Identify which cell holds the provided text, then report its (X, Y) central coordinate. 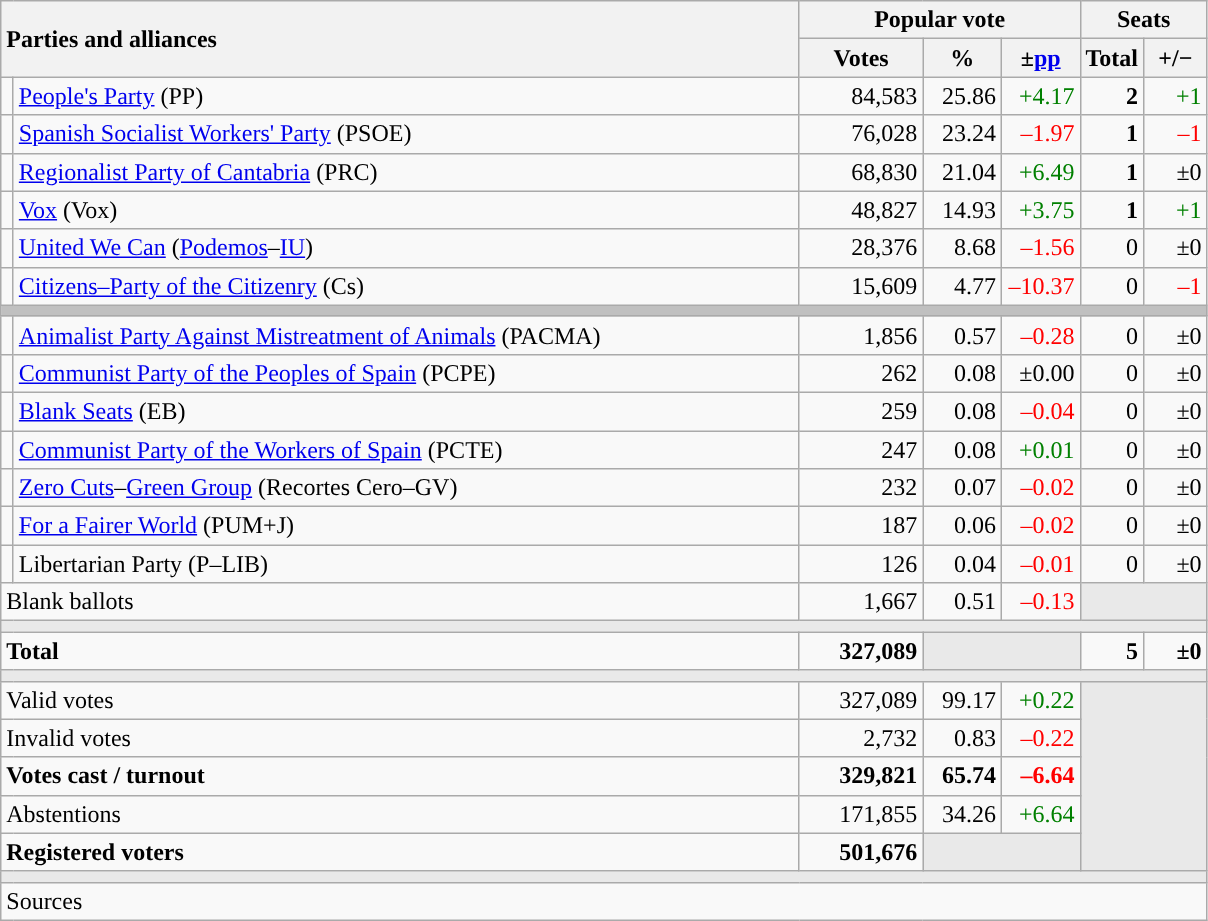
Sources (604, 901)
–1.97 (1040, 134)
247 (861, 449)
–0.13 (1040, 602)
–6.64 (1040, 776)
0.51 (962, 602)
23.24 (962, 134)
United We Can (Podemos–IU) (406, 248)
+4.17 (1040, 96)
1,856 (861, 335)
262 (861, 373)
329,821 (861, 776)
±0.00 (1040, 373)
187 (861, 526)
84,583 (861, 96)
65.74 (962, 776)
0.57 (962, 335)
+0.22 (1040, 700)
+6.49 (1040, 172)
% (962, 58)
501,676 (861, 852)
259 (861, 411)
21.04 (962, 172)
–0.28 (1040, 335)
–10.37 (1040, 286)
171,855 (861, 814)
+6.64 (1040, 814)
14.93 (962, 210)
99.17 (962, 700)
±pp (1040, 58)
+/− (1176, 58)
–0.04 (1040, 411)
Zero Cuts–Green Group (Recortes Cero–GV) (406, 488)
Registered voters (400, 852)
0.83 (962, 738)
Vox (Vox) (406, 210)
Abstentions (400, 814)
2,732 (861, 738)
8.68 (962, 248)
Parties and alliances (400, 39)
Citizens–Party of the Citizenry (Cs) (406, 286)
Spanish Socialist Workers' Party (PSOE) (406, 134)
Seats (1144, 20)
0.04 (962, 564)
Popular vote (940, 20)
–0.01 (1040, 564)
+0.01 (1040, 449)
+3.75 (1040, 210)
126 (861, 564)
Libertarian Party (P–LIB) (406, 564)
25.86 (962, 96)
68,830 (861, 172)
232 (861, 488)
Regionalist Party of Cantabria (PRC) (406, 172)
Blank ballots (400, 602)
Invalid votes (400, 738)
34.26 (962, 814)
0.07 (962, 488)
4.77 (962, 286)
People's Party (PP) (406, 96)
0.06 (962, 526)
Communist Party of the Workers of Spain (PCTE) (406, 449)
Valid votes (400, 700)
Votes (861, 58)
Communist Party of the Peoples of Spain (PCPE) (406, 373)
Animalist Party Against Mistreatment of Animals (PACMA) (406, 335)
–0.22 (1040, 738)
5 (1112, 651)
15,609 (861, 286)
48,827 (861, 210)
1,667 (861, 602)
Votes cast / turnout (400, 776)
2 (1112, 96)
76,028 (861, 134)
28,376 (861, 248)
–1.56 (1040, 248)
Blank Seats (EB) (406, 411)
For a Fairer World (PUM+J) (406, 526)
